Return the [X, Y] coordinate for the center point of the cell that contains the specified text.  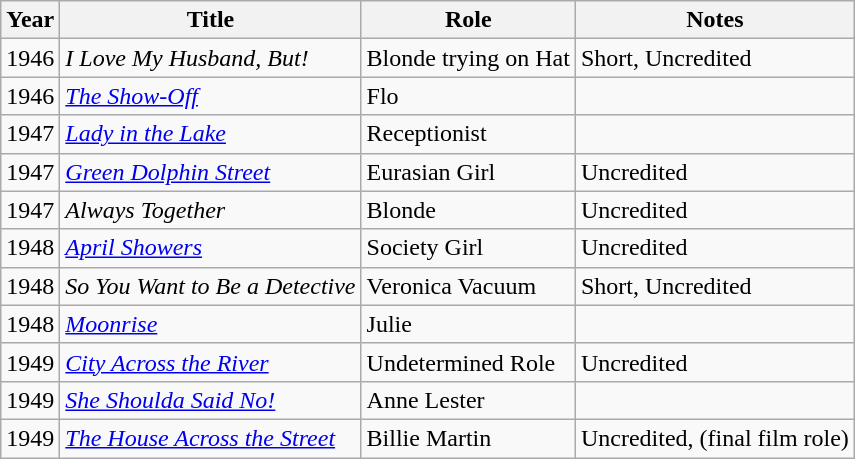
Lady in the Lake [210, 134]
Society Girl [468, 248]
I Love My Husband, But! [210, 58]
Undetermined Role [468, 362]
Moonrise [210, 324]
April Showers [210, 248]
Blonde [468, 210]
Veronica Vacuum [468, 286]
The Show-Off [210, 96]
She Shoulda Said No! [210, 400]
Flo [468, 96]
The House Across the Street [210, 438]
Receptionist [468, 134]
Billie Martin [468, 438]
Green Dolphin Street [210, 172]
Year [30, 20]
Uncredited, (final film role) [714, 438]
City Across the River [210, 362]
So You Want to Be a Detective [210, 286]
Eurasian Girl [468, 172]
Always Together [210, 210]
Title [210, 20]
Julie [468, 324]
Blonde trying on Hat [468, 58]
Anne Lester [468, 400]
Role [468, 20]
Notes [714, 20]
